Identify which cell holds the provided text, then report its (X, Y) central coordinate. 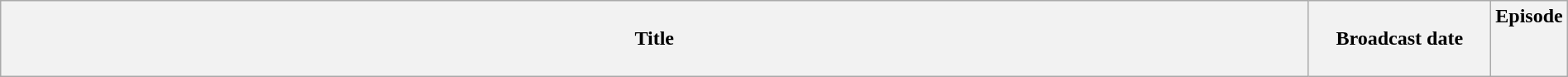
Title (655, 39)
Episode (1529, 39)
Broadcast date (1399, 39)
